Scan for the cell matching the given text and deliver its [x, y] coordinate at center. 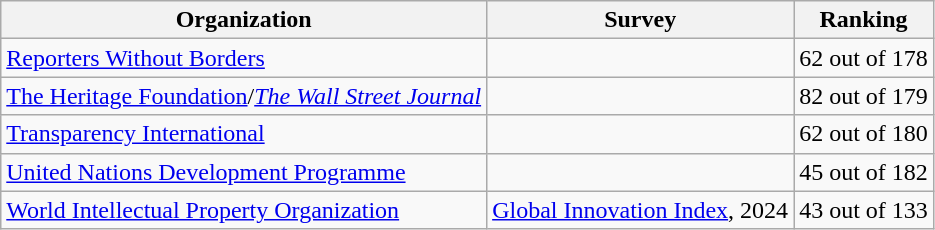
43 out of 133 [864, 210]
45 out of 182 [864, 172]
Ranking [864, 20]
Global Innovation Index, 2024 [640, 210]
62 out of 178 [864, 58]
United Nations Development Programme [244, 172]
World Intellectual Property Organization [244, 210]
82 out of 179 [864, 96]
Organization [244, 20]
Reporters Without Borders [244, 58]
Survey [640, 20]
The Heritage Foundation/The Wall Street Journal [244, 96]
Transparency International [244, 134]
62 out of 180 [864, 134]
